Scan for the cell matching the given text and deliver its [x, y] coordinate at center. 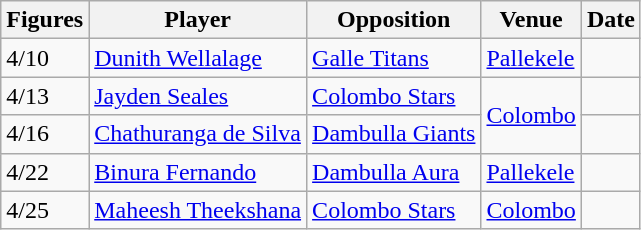
4/25 [45, 210]
Dambulla Giants [394, 134]
4/22 [45, 172]
Date [610, 20]
4/16 [45, 134]
Maheesh Theekshana [198, 210]
4/13 [45, 96]
Figures [45, 20]
Dunith Wellalage [198, 58]
Dambulla Aura [394, 172]
Venue [531, 20]
4/10 [45, 58]
Opposition [394, 20]
Chathuranga de Silva [198, 134]
Galle Titans [394, 58]
Player [198, 20]
Jayden Seales [198, 96]
Binura Fernando [198, 172]
